Extract the [X, Y] coordinate from the center of the cell holding the provided text.  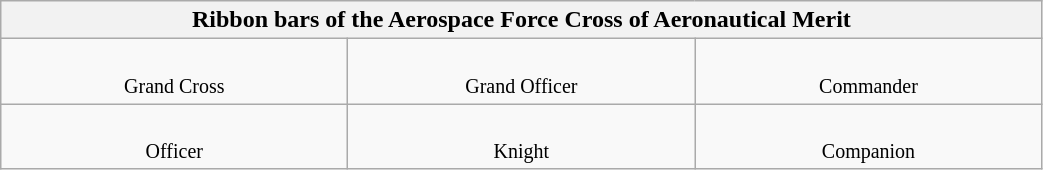
Grand Cross [174, 72]
Knight [522, 136]
Ribbon bars of the Aerospace Force Cross of Aeronautical Merit [522, 20]
Companion [868, 136]
Grand Officer [522, 72]
Officer [174, 136]
Commander [868, 72]
